Pinpoint the cell where the given text exists, returning its [X, Y] midpoint coordinate. 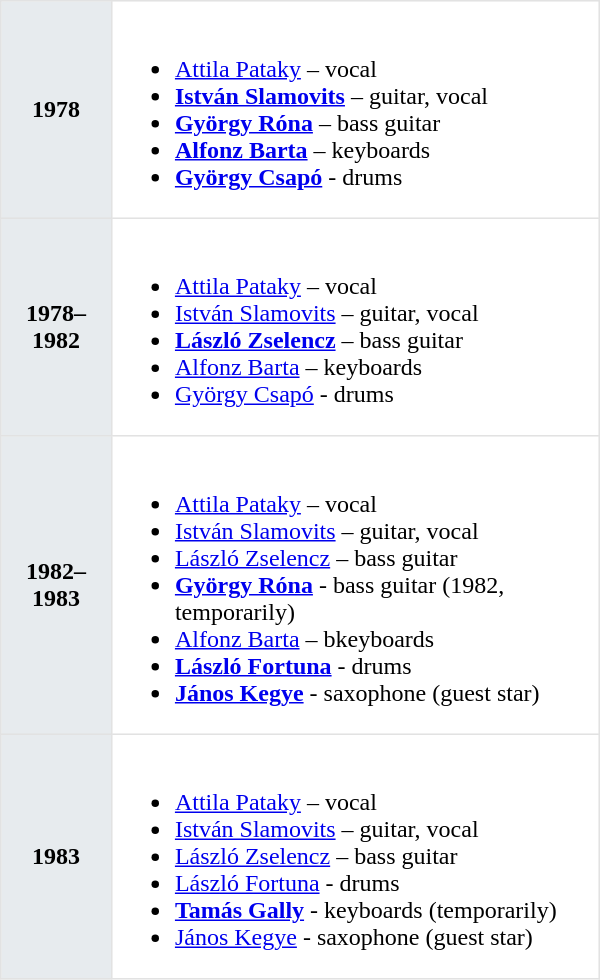
1978 [56, 110]
1983 [56, 856]
Attila Pataky – vocalIstván Slamovits – guitar, vocalLászló Zselencz – bass guitarAlfonz Barta – keyboardsGyörgy Csapó - drums [355, 327]
1978–1982 [56, 327]
Attila Pataky – vocalIstván Slamovits – guitar, vocalGyörgy Róna – bass guitarAlfonz Barta – keyboardsGyörgy Csapó - drums [355, 110]
1982–1983 [56, 585]
